Output the [X, Y] coordinate of the center of the cell containing the given text.  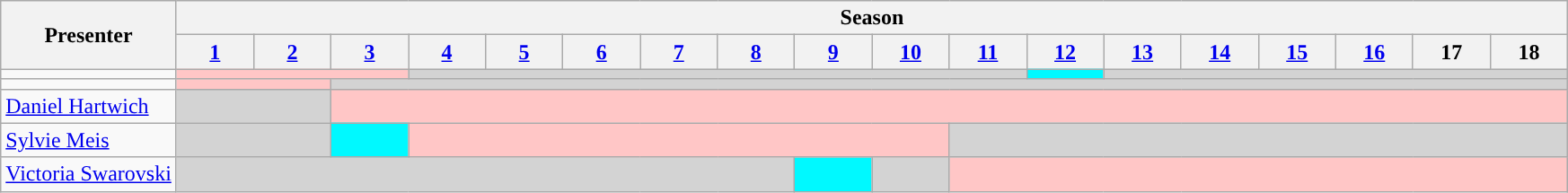
7 [679, 52]
17 [1451, 52]
Victoria Swarovski [89, 174]
Season [871, 18]
15 [1297, 52]
9 [833, 52]
12 [1065, 52]
Presenter [89, 35]
18 [1528, 52]
6 [602, 52]
Sylvie Meis [89, 140]
8 [756, 52]
11 [988, 52]
3 [369, 52]
10 [911, 52]
1 [215, 52]
13 [1142, 52]
16 [1374, 52]
5 [524, 52]
14 [1220, 52]
2 [292, 52]
4 [447, 52]
Daniel Hartwich [89, 106]
